From the cell containing the given text, extract its center point as [x, y] coordinate. 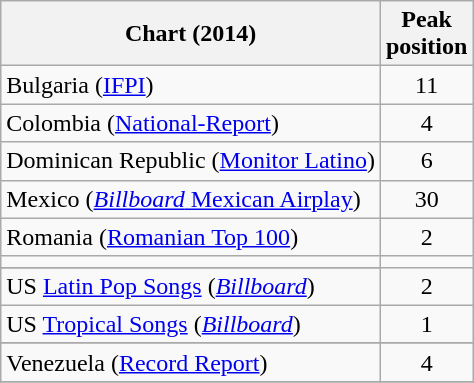
Romania (Romanian Top 100) [191, 237]
30 [426, 199]
Peakposition [426, 34]
Colombia (National-Report) [191, 123]
Mexico (Billboard Mexican Airplay) [191, 199]
Venezuela (Record Report) [191, 362]
Bulgaria (IFPI) [191, 85]
Chart (2014) [191, 34]
1 [426, 324]
6 [426, 161]
Dominican Republic (Monitor Latino) [191, 161]
US Latin Pop Songs (Billboard) [191, 286]
US Tropical Songs (Billboard) [191, 324]
11 [426, 85]
